Pinpoint the cell where the given text exists, returning its [x, y] midpoint coordinate. 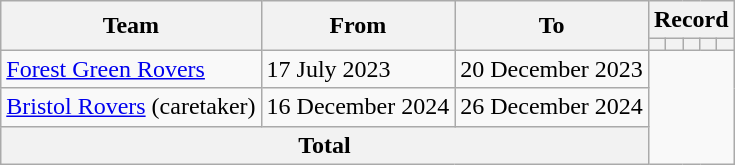
Bristol Rovers (caretaker) [131, 107]
16 December 2024 [358, 107]
From [358, 26]
26 December 2024 [552, 107]
Total [325, 145]
Record [691, 20]
17 July 2023 [358, 69]
20 December 2023 [552, 69]
Team [131, 26]
Forest Green Rovers [131, 69]
To [552, 26]
